Capture the cell that displays the provided text and extract its (x, y) central coordinate. 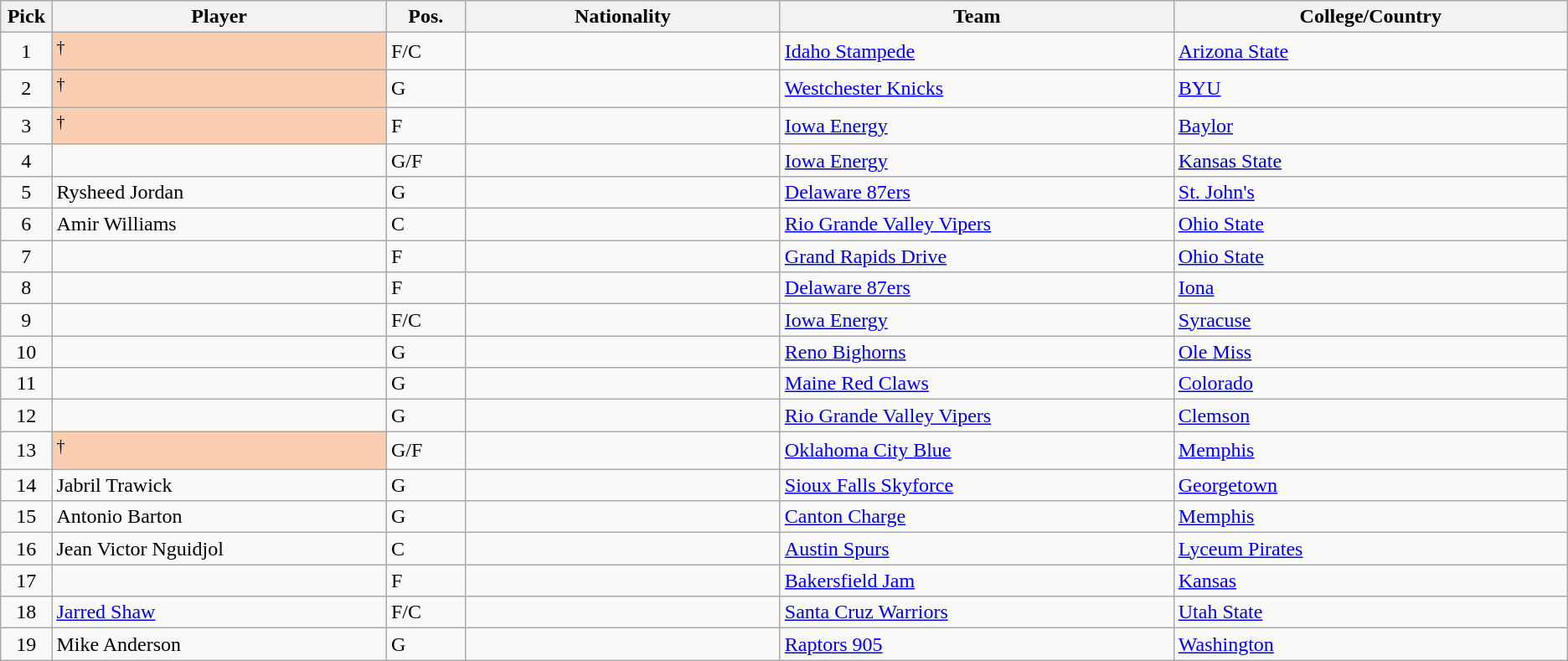
Reno Bighorns (977, 352)
Santa Cruz Warriors (977, 612)
Lyceum Pirates (1370, 549)
Clemson (1370, 416)
16 (27, 549)
Canton Charge (977, 517)
Arizona State (1370, 52)
Rysheed Jordan (219, 193)
14 (27, 485)
Oklahoma City Blue (977, 451)
10 (27, 352)
Amir Williams (219, 225)
Washington (1370, 644)
Maine Red Claws (977, 384)
7 (27, 256)
Iona (1370, 288)
St. John's (1370, 193)
17 (27, 581)
Team (977, 17)
3 (27, 126)
5 (27, 193)
Pick (27, 17)
Baylor (1370, 126)
Jean Victor Nguidjol (219, 549)
Idaho Stampede (977, 52)
18 (27, 612)
Nationality (622, 17)
4 (27, 160)
Jarred Shaw (219, 612)
Pos. (426, 17)
6 (27, 225)
Ole Miss (1370, 352)
Bakersfield Jam (977, 581)
Colorado (1370, 384)
Jabril Trawick (219, 485)
Austin Spurs (977, 549)
Player (219, 17)
Utah State (1370, 612)
BYU (1370, 89)
13 (27, 451)
Raptors 905 (977, 644)
9 (27, 320)
11 (27, 384)
Kansas State (1370, 160)
8 (27, 288)
Grand Rapids Drive (977, 256)
15 (27, 517)
1 (27, 52)
Antonio Barton (219, 517)
Kansas (1370, 581)
Mike Anderson (219, 644)
19 (27, 644)
2 (27, 89)
Westchester Knicks (977, 89)
12 (27, 416)
Georgetown (1370, 485)
Syracuse (1370, 320)
Sioux Falls Skyforce (977, 485)
College/Country (1370, 17)
